Return the [x, y] coordinate for the center point of the cell that contains the specified text.  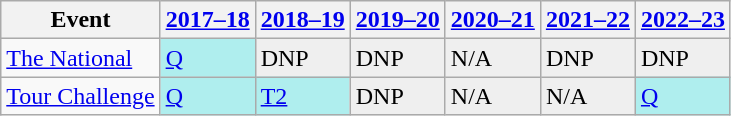
2021–22 [588, 20]
2018–19 [302, 20]
2017–18 [208, 20]
2022–23 [682, 20]
The National [80, 58]
Event [80, 20]
Tour Challenge [80, 96]
2020–21 [492, 20]
2019–20 [398, 20]
T2 [302, 96]
